Extract the [X, Y] coordinate from the center of the cell holding the provided text.  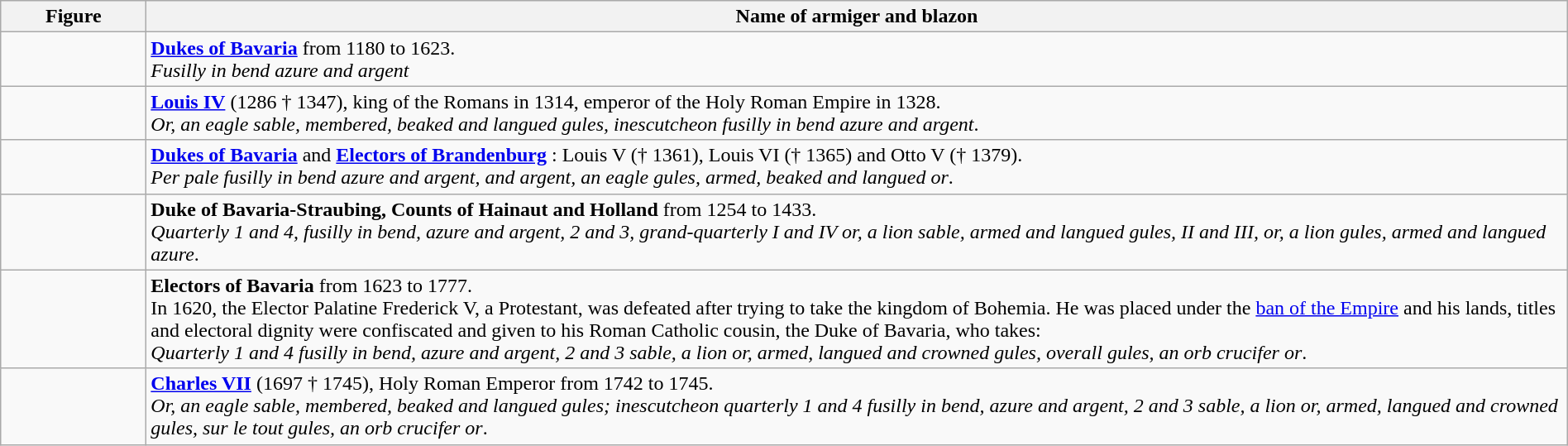
Figure [74, 17]
Dukes of Bavaria from 1180 to 1623.Fusilly in bend azure and argent [857, 60]
Name of armiger and blazon [857, 17]
